Determine the [x, y] coordinate at the center of the cell enclosing the given text.  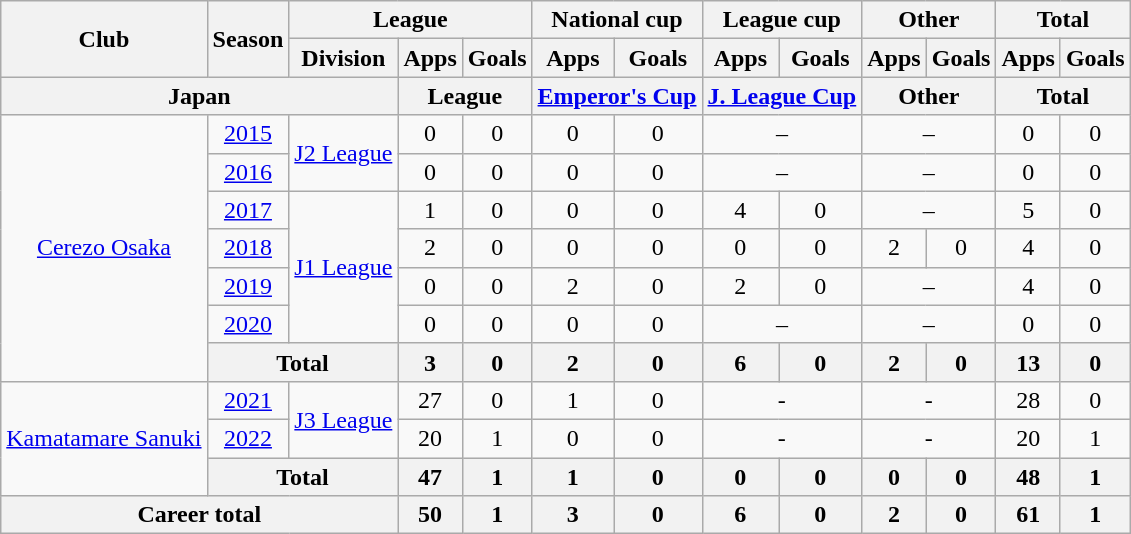
2019 [248, 286]
Club [104, 39]
National cup [617, 20]
28 [1028, 400]
League cup [782, 20]
Division [344, 58]
J3 League [344, 419]
13 [1028, 362]
61 [1028, 515]
50 [430, 515]
Kamatamare Sanuki [104, 438]
2021 [248, 400]
Season [248, 39]
2015 [248, 134]
Japan [200, 96]
J. League Cup [782, 96]
48 [1028, 477]
27 [430, 400]
2018 [248, 248]
2022 [248, 438]
5 [1028, 210]
2017 [248, 210]
Career total [200, 515]
J1 League [344, 267]
47 [430, 477]
J2 League [344, 153]
Emperor's Cup [617, 96]
2020 [248, 324]
2016 [248, 172]
Cerezo Osaka [104, 248]
